For the text-containing cell, return its midpoint in (x, y) coordinate format. 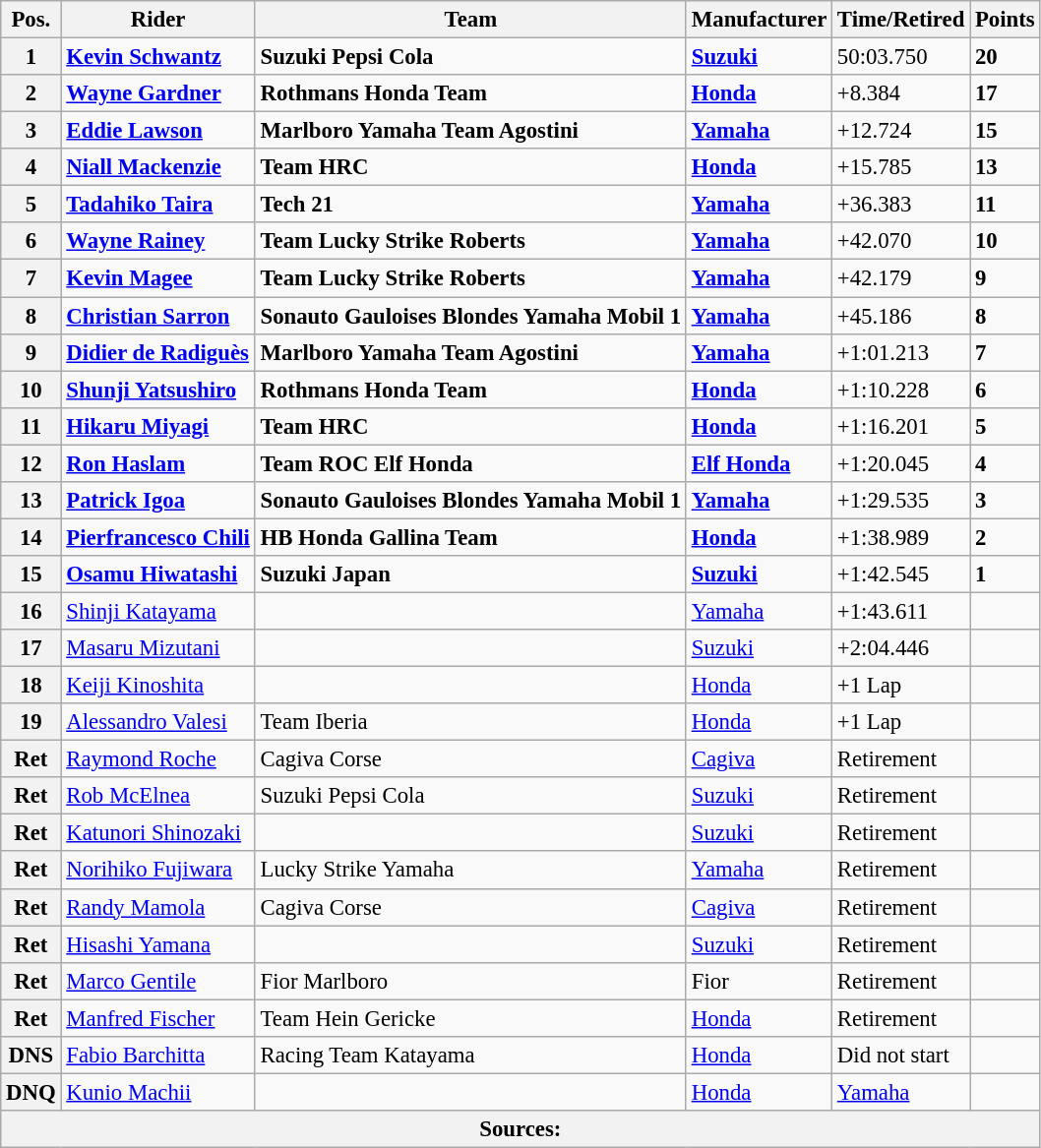
Hikaru Miyagi (157, 426)
Rob McElnea (157, 796)
Ron Haslam (157, 463)
Marco Gentile (157, 981)
+8.384 (901, 93)
+1:01.213 (901, 352)
+1:20.045 (901, 463)
Keiji Kinoshita (157, 686)
12 (31, 463)
Pos. (31, 20)
20 (1006, 57)
Rider (157, 20)
Raymond Roche (157, 759)
Team (470, 20)
Hisashi Yamana (157, 944)
Racing Team Katayama (470, 1056)
Patrick Igoa (157, 501)
+2:04.446 (901, 648)
Fior (759, 981)
18 (31, 686)
Kunio Machii (157, 1092)
Did not start (901, 1056)
+42.070 (901, 241)
+15.785 (901, 167)
Fior Marlboro (470, 981)
+1:43.611 (901, 611)
Tadahiko Taira (157, 205)
Pierfrancesco Chili (157, 537)
Tech 21 (470, 205)
+1:38.989 (901, 537)
HB Honda Gallina Team (470, 537)
+42.179 (901, 278)
Lucky Strike Yamaha (470, 871)
+1:29.535 (901, 501)
Elf Honda (759, 463)
DNS (31, 1056)
Eddie Lawson (157, 131)
Points (1006, 20)
Team Hein Gericke (470, 1018)
Manfred Fischer (157, 1018)
Kevin Schwantz (157, 57)
Alessandro Valesi (157, 722)
14 (31, 537)
Kevin Magee (157, 278)
Manufacturer (759, 20)
Katunori Shinozaki (157, 833)
Osamu Hiwatashi (157, 574)
+45.186 (901, 316)
Fabio Barchitta (157, 1056)
+1:10.228 (901, 390)
Didier de Radiguès (157, 352)
Christian Sarron (157, 316)
+1:42.545 (901, 574)
Team ROC Elf Honda (470, 463)
+36.383 (901, 205)
19 (31, 722)
+12.724 (901, 131)
Sources: (520, 1129)
50:03.750 (901, 57)
Wayne Gardner (157, 93)
Norihiko Fujiwara (157, 871)
Masaru Mizutani (157, 648)
Shunji Yatsushiro (157, 390)
Wayne Rainey (157, 241)
Niall Mackenzie (157, 167)
Team Iberia (470, 722)
Shinji Katayama (157, 611)
DNQ (31, 1092)
Randy Mamola (157, 907)
Suzuki Japan (470, 574)
Time/Retired (901, 20)
16 (31, 611)
+1:16.201 (901, 426)
